Find where the given text appears and provide that cell's center as (x, y) coordinate. 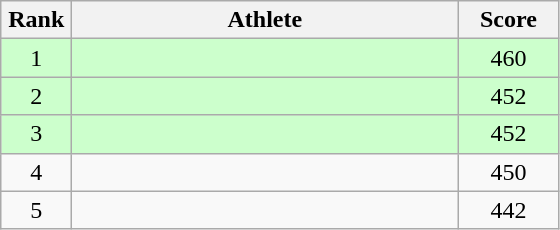
442 (508, 210)
1 (36, 58)
Rank (36, 20)
5 (36, 210)
4 (36, 172)
3 (36, 134)
460 (508, 58)
450 (508, 172)
2 (36, 96)
Athlete (265, 20)
Score (508, 20)
